Identify which cell holds the provided text, then report its [X, Y] central coordinate. 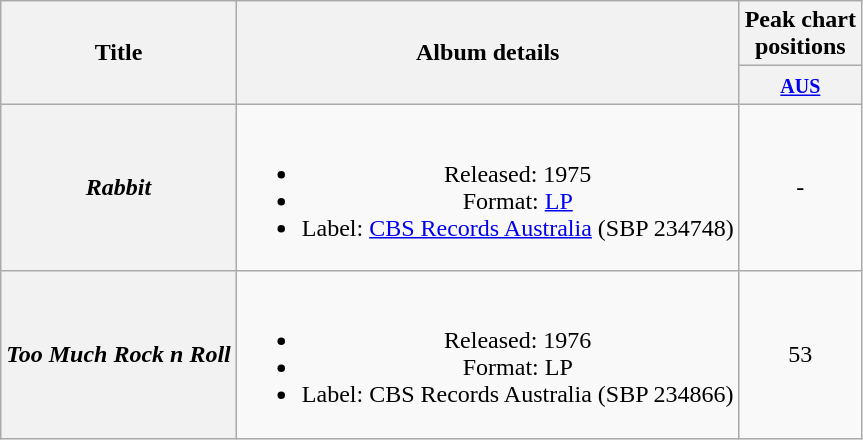
Released: 1976Format: LPLabel: CBS Records Australia (SBP 234866) [488, 354]
53 [800, 354]
AUS [800, 85]
Too Much Rock n Roll [119, 354]
- [800, 188]
Released: 1975Format: LPLabel: CBS Records Australia (SBP 234748) [488, 188]
Album details [488, 52]
Rabbit [119, 188]
Title [119, 52]
Peak chartpositions [800, 34]
